Detect which cell encompasses the target text, then output its [X, Y] center coordinate. 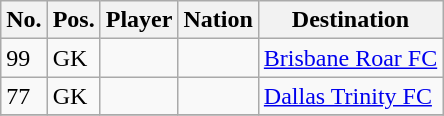
Brisbane Roar FC [350, 58]
Destination [350, 20]
Player [139, 20]
Nation [218, 20]
Dallas Trinity FC [350, 96]
Pos. [74, 20]
No. [24, 20]
99 [24, 58]
77 [24, 96]
